Search for the cell housing the specified text and yield its (X, Y) center coordinate. 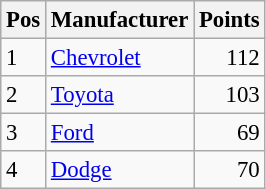
103 (230, 95)
69 (230, 133)
Dodge (120, 170)
Pos (24, 20)
1 (24, 58)
3 (24, 133)
Points (230, 20)
112 (230, 58)
Manufacturer (120, 20)
70 (230, 170)
2 (24, 95)
Chevrolet (120, 58)
Toyota (120, 95)
4 (24, 170)
Ford (120, 133)
